Return [X, Y] of the center of cell containing provided text 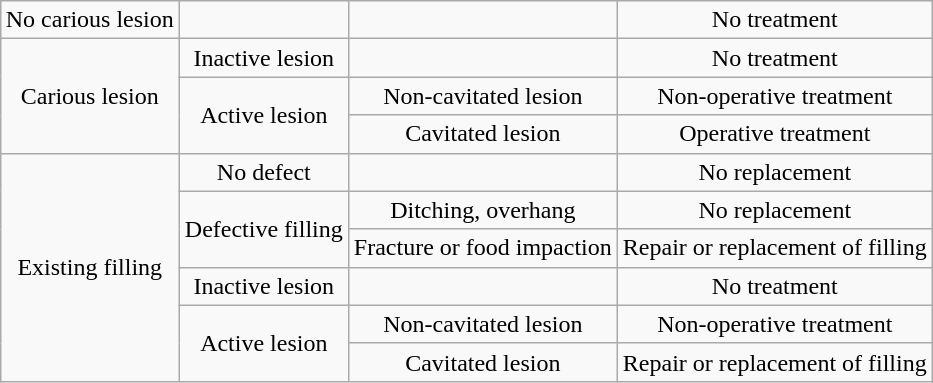
No defect [264, 172]
Defective filling [264, 229]
Ditching, overhang [482, 210]
Fracture or food impaction [482, 248]
Operative treatment [774, 134]
No carious lesion [90, 20]
Existing filling [90, 267]
Carious lesion [90, 96]
